Determine the [x, y] coordinate at the center of the cell enclosing the given text.  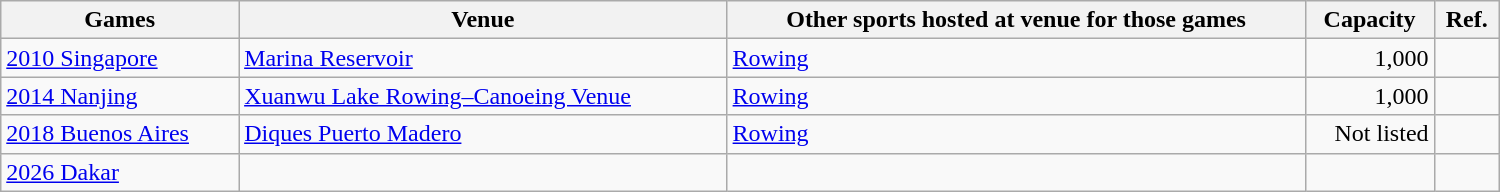
Other sports hosted at venue for those games [1016, 20]
Capacity [1370, 20]
2014 Nanjing [120, 96]
Not listed [1370, 134]
Venue [483, 20]
2026 Dakar [120, 172]
2018 Buenos Aires [120, 134]
Games [120, 20]
2010 Singapore [120, 58]
Marina Reservoir [483, 58]
Xuanwu Lake Rowing–Canoeing Venue [483, 96]
Ref. [1466, 20]
Diques Puerto Madero [483, 134]
